Scan for the cell matching the given text and deliver its (X, Y) coordinate at center. 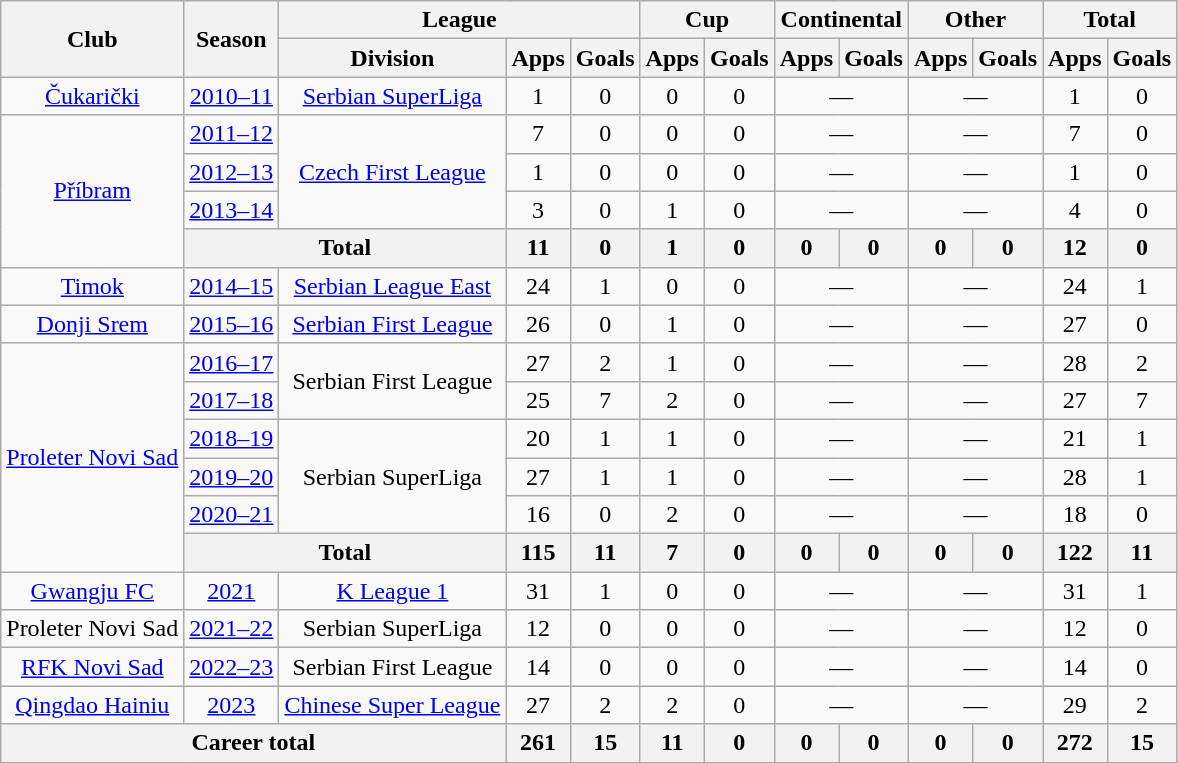
Čukarički (92, 96)
4 (1075, 210)
2021 (232, 591)
Timok (92, 286)
26 (538, 324)
25 (538, 400)
Season (232, 39)
261 (538, 743)
2017–18 (232, 400)
2015–16 (232, 324)
2016–17 (232, 362)
2014–15 (232, 286)
Donji Srem (92, 324)
RFK Novi Sad (92, 667)
2022–23 (232, 667)
2011–12 (232, 134)
Serbian League East (392, 286)
2013–14 (232, 210)
Club (92, 39)
Other (975, 20)
Příbram (92, 191)
Career total (254, 743)
Qingdao Hainiu (92, 705)
2020–21 (232, 515)
2019–20 (232, 477)
League (460, 20)
18 (1075, 515)
Gwangju FC (92, 591)
2012–13 (232, 172)
2023 (232, 705)
Continental (841, 20)
2010–11 (232, 96)
16 (538, 515)
20 (538, 438)
K League 1 (392, 591)
3 (538, 210)
115 (538, 553)
272 (1075, 743)
2018–19 (232, 438)
Czech First League (392, 172)
21 (1075, 438)
29 (1075, 705)
Chinese Super League (392, 705)
122 (1075, 553)
2021–22 (232, 629)
Division (392, 58)
Cup (707, 20)
